Pinpoint the cell where the given text exists, returning its [x, y] midpoint coordinate. 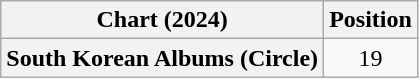
South Korean Albums (Circle) [162, 58]
Position [371, 20]
Chart (2024) [162, 20]
19 [371, 58]
